Determine the (X, Y) coordinate at the center of the cell enclosing the given text.  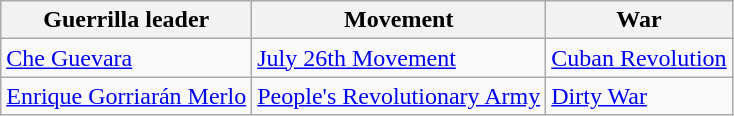
July 26th Movement (399, 58)
Cuban Revolution (639, 58)
Movement (399, 20)
Enrique Gorriarán Merlo (126, 96)
War (639, 20)
People's Revolutionary Army (399, 96)
Che Guevara (126, 58)
Dirty War (639, 96)
Guerrilla leader (126, 20)
